Detect which cell encompasses the target text, then output its (x, y) center coordinate. 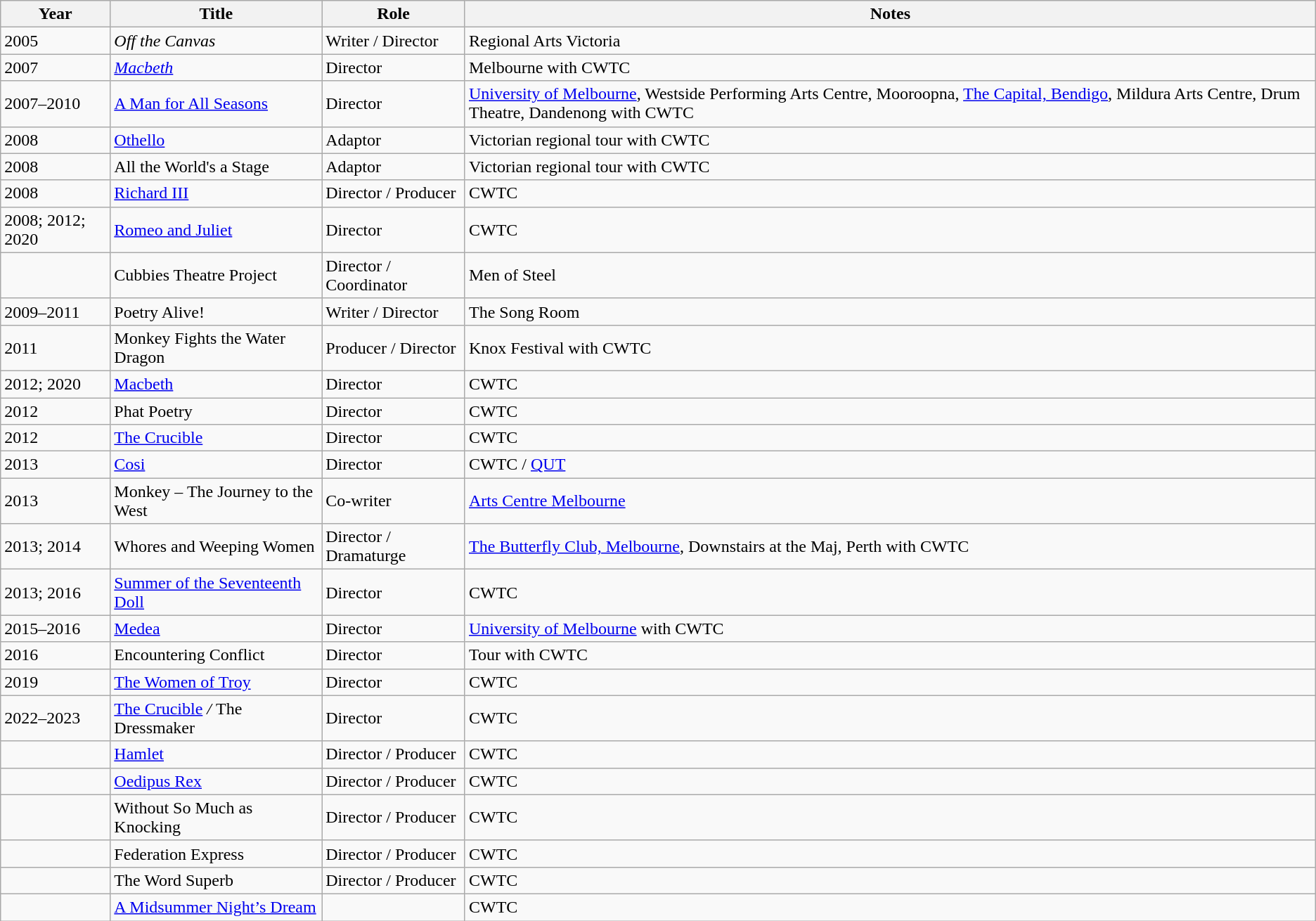
Othello (217, 140)
Men of Steel (890, 276)
A Midsummer Night’s Dream (217, 907)
The Butterfly Club, Melbourne, Downstairs at the Maj, Perth with CWTC (890, 547)
All the World's a Stage (217, 167)
2019 (56, 682)
Director / Dramaturge (394, 547)
2007 (56, 67)
2016 (56, 655)
The Crucible / The Dressmaker (217, 719)
Off the Canvas (217, 41)
University of Melbourne with CWTC (890, 629)
Notes (890, 14)
Arts Centre Melbourne (890, 501)
Role (394, 14)
Without So Much as Knocking (217, 817)
Monkey Fights the Water Dragon (217, 347)
Knox Festival with CWTC (890, 347)
2013; 2014 (56, 547)
2007–2010 (56, 104)
2022–2023 (56, 719)
Medea (217, 629)
Oedipus Rex (217, 781)
2011 (56, 347)
A Man for All Seasons (217, 104)
Monkey – The Journey to the West (217, 501)
Richard III (217, 193)
University of Melbourne, Westside Performing Arts Centre, Mooroopna, The Capital, Bendigo, Mildura Arts Centre, Drum Theatre, Dandenong with CWTC (890, 104)
Director / Coordinator (394, 276)
Hamlet (217, 754)
2008; 2012; 2020 (56, 229)
Cubbies Theatre Project (217, 276)
Summer of the Seventeenth Doll (217, 592)
2009–2011 (56, 311)
The Crucible (217, 438)
Cosi (217, 465)
2015–2016 (56, 629)
CWTC / QUT (890, 465)
Melbourne with CWTC (890, 67)
Co-writer (394, 501)
Encountering Conflict (217, 655)
2005 (56, 41)
2013; 2016 (56, 592)
2012; 2020 (56, 384)
Year (56, 14)
Federation Express (217, 854)
Whores and Weeping Women (217, 547)
Romeo and Juliet (217, 229)
The Word Superb (217, 880)
Title (217, 14)
Producer / Director (394, 347)
Regional Arts Victoria (890, 41)
Phat Poetry (217, 411)
The Song Room (890, 311)
Tour with CWTC (890, 655)
The Women of Troy (217, 682)
Poetry Alive! (217, 311)
